Detect which cell encompasses the target text, then output its [X, Y] center coordinate. 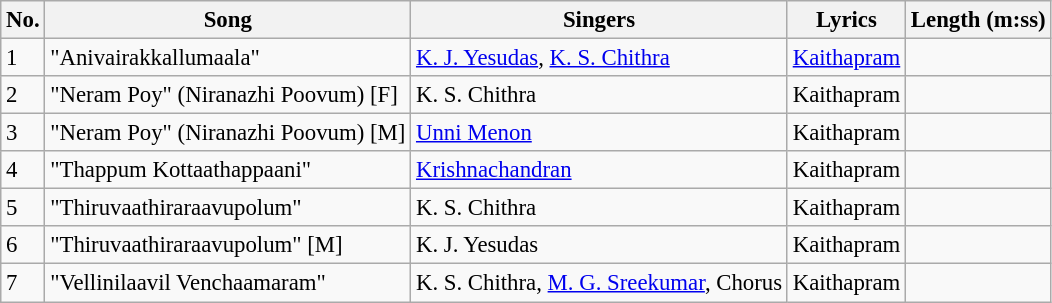
"Thappum Kottaathappaani" [228, 170]
3 [23, 133]
K. S. Chithra, M. G. Sreekumar, Chorus [600, 283]
"Anivairakkallumaala" [228, 58]
5 [23, 208]
4 [23, 170]
K. J. Yesudas [600, 245]
Unni Menon [600, 133]
6 [23, 245]
"Thiruvaathiraraavupolum" [228, 208]
No. [23, 20]
Lyrics [846, 20]
Song [228, 20]
1 [23, 58]
Length (m:ss) [978, 20]
"Neram Poy" (Niranazhi Poovum) [M] [228, 133]
"Vellinilaavil Venchaamaram" [228, 283]
K. J. Yesudas, K. S. Chithra [600, 58]
"Thiruvaathiraraavupolum" [M] [228, 245]
7 [23, 283]
"Neram Poy" (Niranazhi Poovum) [F] [228, 95]
Krishnachandran [600, 170]
2 [23, 95]
Singers [600, 20]
